Extract the [X, Y] coordinate from the center of the cell holding the provided text.  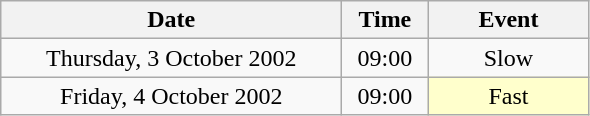
Fast [508, 96]
Time [385, 20]
Event [508, 20]
Date [172, 20]
Thursday, 3 October 2002 [172, 58]
Slow [508, 58]
Friday, 4 October 2002 [172, 96]
